Find where the given text appears and provide that cell's center as (x, y) coordinate. 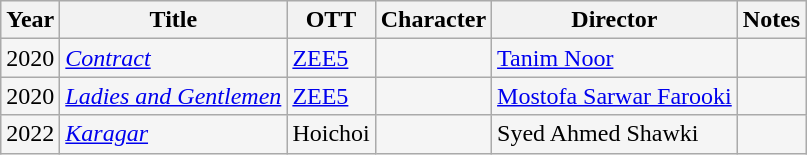
Year (30, 20)
Director (615, 20)
2022 (30, 134)
Title (174, 20)
Syed Ahmed Shawki (615, 134)
Notes (771, 20)
Karagar (174, 134)
Hoichoi (331, 134)
Contract (174, 58)
Character (433, 20)
Ladies and Gentlemen (174, 96)
OTT (331, 20)
Tanim Noor (615, 58)
Mostofa Sarwar Farooki (615, 96)
